Detect which cell encompasses the target text, then output its [X, Y] center coordinate. 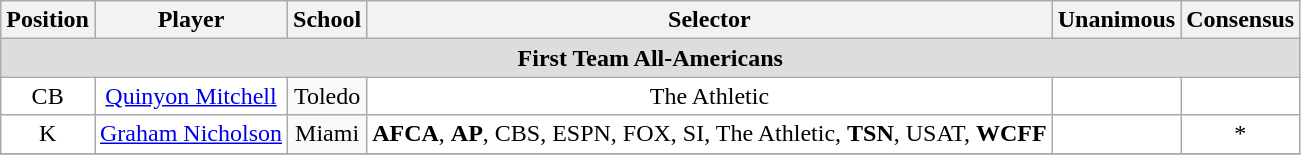
K [48, 134]
* [1240, 134]
Graham Nicholson [190, 134]
CB [48, 96]
Position [48, 20]
The Athletic [710, 96]
Quinyon Mitchell [190, 96]
School [328, 20]
AFCA, AP, CBS, ESPN, FOX, SI, The Athletic, TSN, USAT, WCFF [710, 134]
Miami [328, 134]
Unanimous [1116, 20]
Selector [710, 20]
Player [190, 20]
Toledo [328, 96]
Consensus [1240, 20]
First Team All-Americans [650, 58]
